Scan for the cell matching the given text and deliver its [x, y] coordinate at center. 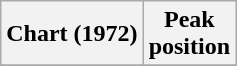
Peakposition [189, 34]
Chart (1972) [72, 34]
